For the text-containing cell, return its midpoint in (X, Y) coordinate format. 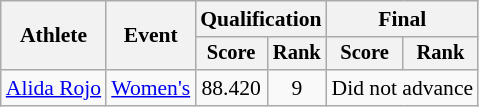
Event (150, 36)
Did not advance (403, 88)
9 (297, 88)
Athlete (54, 36)
Alida Rojo (54, 88)
Qualification (260, 19)
Final (403, 19)
88.420 (231, 88)
Women's (150, 88)
